Provide the [x, y] coordinate of the cell's center where the given text is located.  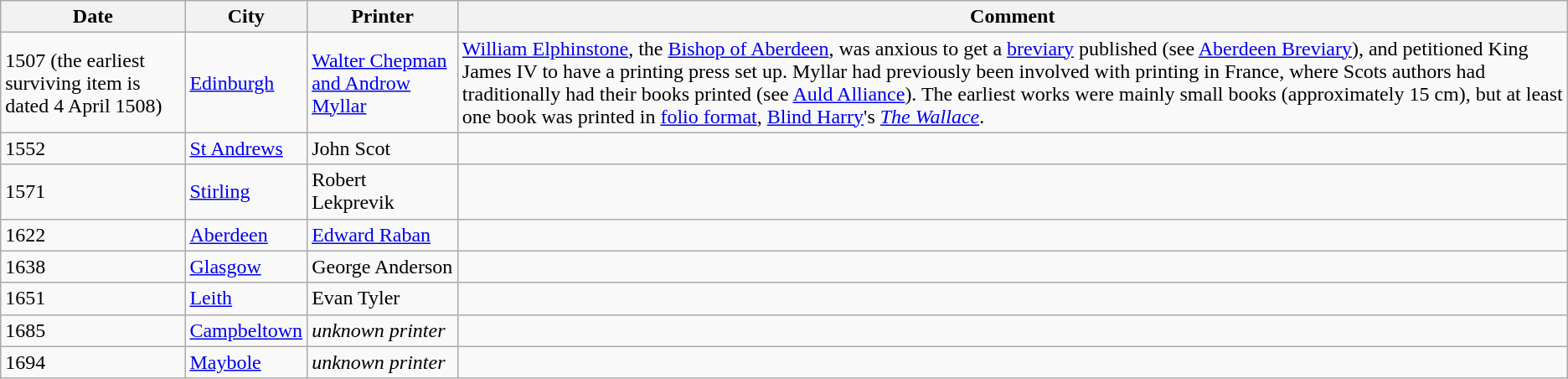
Walter Chepman and Androw Myllar [383, 82]
1685 [93, 330]
1552 [93, 148]
St Andrews [246, 148]
Campbeltown [246, 330]
Evan Tyler [383, 299]
City [246, 17]
1694 [93, 362]
Stirling [246, 191]
Leith [246, 299]
1638 [93, 267]
1571 [93, 191]
George Anderson [383, 267]
Comment [1012, 17]
1651 [93, 299]
Robert Lekprevik [383, 191]
1507 (the earliest surviving item is dated 4 April 1508) [93, 82]
Edinburgh [246, 82]
Glasgow [246, 267]
John Scot [383, 148]
Date [93, 17]
Edward Raban [383, 235]
Printer [383, 17]
Aberdeen [246, 235]
Maybole [246, 362]
1622 [93, 235]
